Search for the cell housing the specified text and yield its (X, Y) center coordinate. 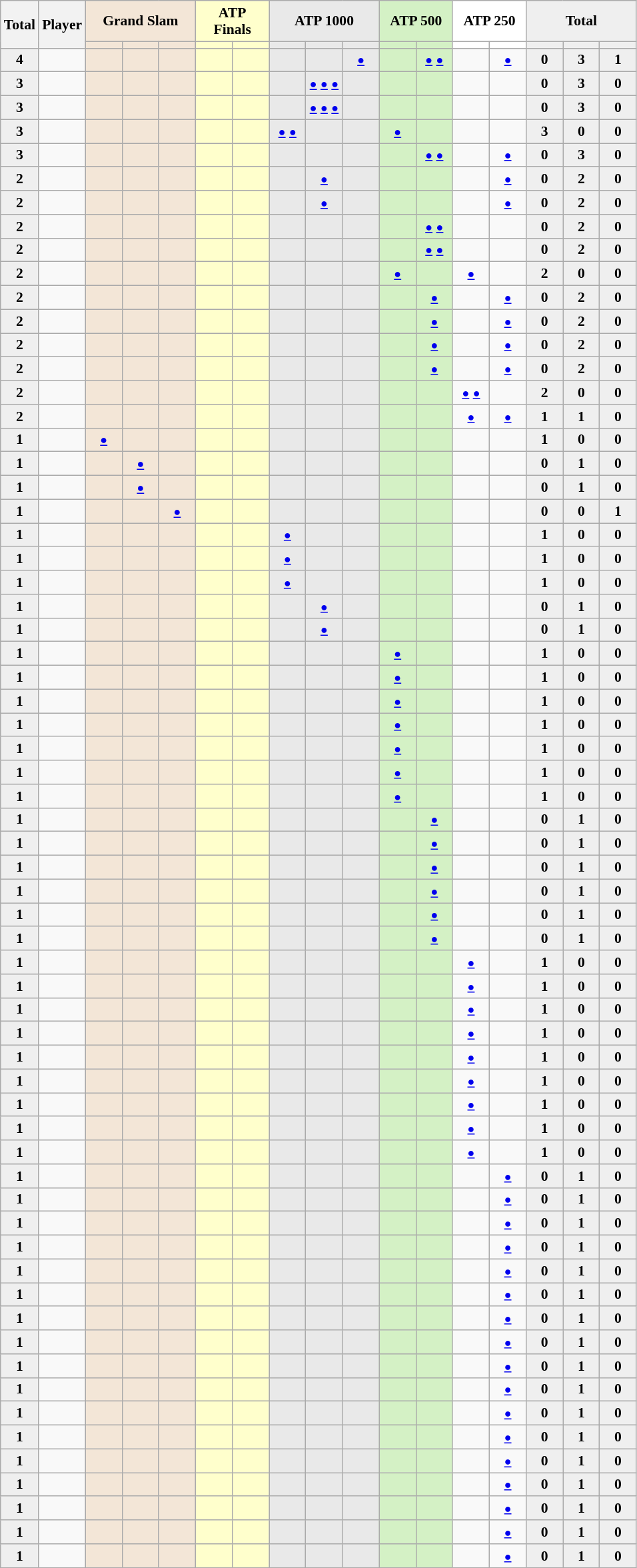
ATP 250 (489, 21)
ATP 500 (416, 21)
ATP Finals (233, 21)
Player (62, 24)
ATP 1000 (324, 21)
4 (20, 60)
Grand Slam (140, 21)
